Pinpoint the cell where the given text exists, returning its (X, Y) midpoint coordinate. 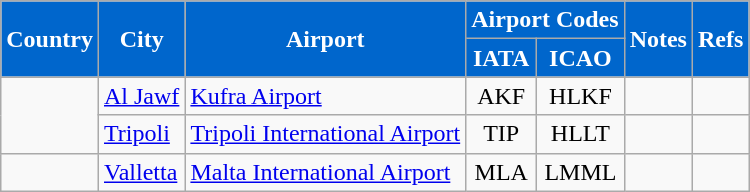
TIP (502, 134)
Tripoli International Airport (326, 134)
Airport (326, 39)
Al Jawf (141, 96)
HLKF (580, 96)
Valletta (141, 172)
Tripoli (141, 134)
ICAO (580, 58)
Notes (658, 39)
MLA (502, 172)
Country (50, 39)
AKF (502, 96)
LMML (580, 172)
City (141, 39)
Kufra Airport (326, 96)
Refs (720, 39)
Malta International Airport (326, 172)
IATA (502, 58)
Airport Codes (545, 20)
HLLT (580, 134)
